Capture the cell that displays the provided text and extract its [x, y] central coordinate. 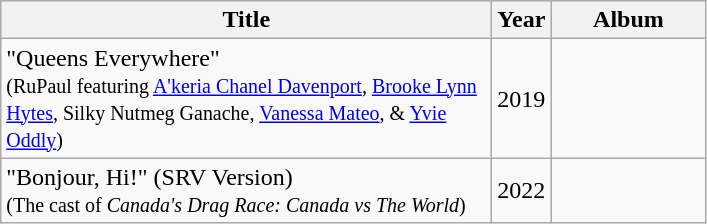
Year [522, 20]
"Bonjour, Hi!" (SRV Version)(The cast of Canada's Drag Race: Canada vs The World) [246, 190]
Album [628, 20]
"Queens Everywhere"(RuPaul featuring A'keria Chanel Davenport, Brooke Lynn Hytes, Silky Nutmeg Ganache, Vanessa Mateo, & Yvie Oddly) [246, 98]
2019 [522, 98]
Title [246, 20]
2022 [522, 190]
